Return the [x, y] coordinate for the center point of the cell that contains the specified text.  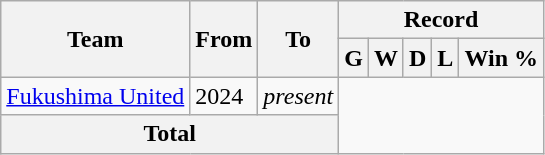
W [386, 58]
From [224, 39]
To [298, 39]
G [354, 58]
D [417, 58]
Fukushima United [96, 96]
2024 [224, 96]
Team [96, 39]
present [298, 96]
Win % [502, 58]
Total [170, 134]
L [446, 58]
Record [442, 20]
